Output the [X, Y] coordinate of the center of the cell containing the given text.  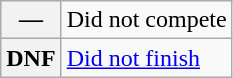
DNF [31, 58]
— [31, 20]
Did not compete [146, 20]
Did not finish [146, 58]
